Return [X, Y] of the center of cell containing provided text 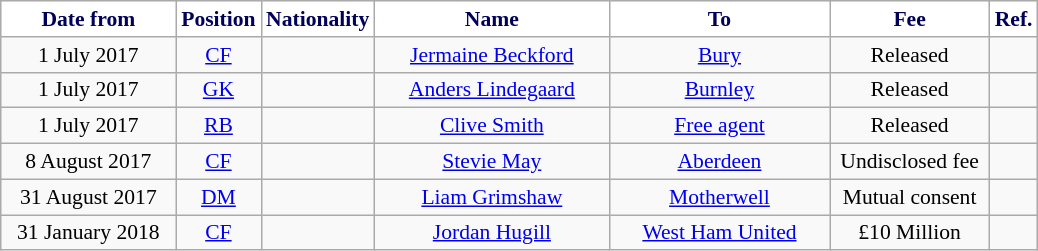
Jermaine Beckford [492, 55]
31 August 2017 [88, 197]
West Ham United [719, 233]
DM [218, 197]
Motherwell [719, 197]
To [719, 19]
Position [218, 19]
Fee [910, 19]
£10 Million [910, 233]
Burnley [719, 90]
Date from [88, 19]
Clive Smith [492, 126]
Jordan Hugill [492, 233]
Mutual consent [910, 197]
Ref. [1014, 19]
8 August 2017 [88, 162]
Bury [719, 55]
RB [218, 126]
31 January 2018 [88, 233]
GK [218, 90]
Free agent [719, 126]
Undisclosed fee [910, 162]
Anders Lindegaard [492, 90]
Name [492, 19]
Stevie May [492, 162]
Liam Grimshaw [492, 197]
Nationality [318, 19]
Aberdeen [719, 162]
